Find where the given text appears and provide that cell's center as (X, Y) coordinate. 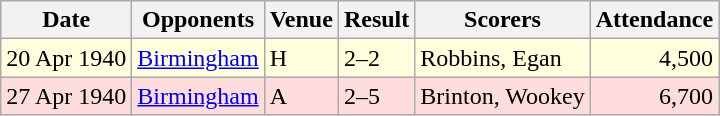
Attendance (654, 20)
Scorers (502, 20)
27 Apr 1940 (66, 96)
A (301, 96)
4,500 (654, 58)
Opponents (198, 20)
Result (376, 20)
2–2 (376, 58)
H (301, 58)
Venue (301, 20)
6,700 (654, 96)
Robbins, Egan (502, 58)
20 Apr 1940 (66, 58)
Brinton, Wookey (502, 96)
2–5 (376, 96)
Date (66, 20)
